Search for the cell housing the specified text and yield its (X, Y) center coordinate. 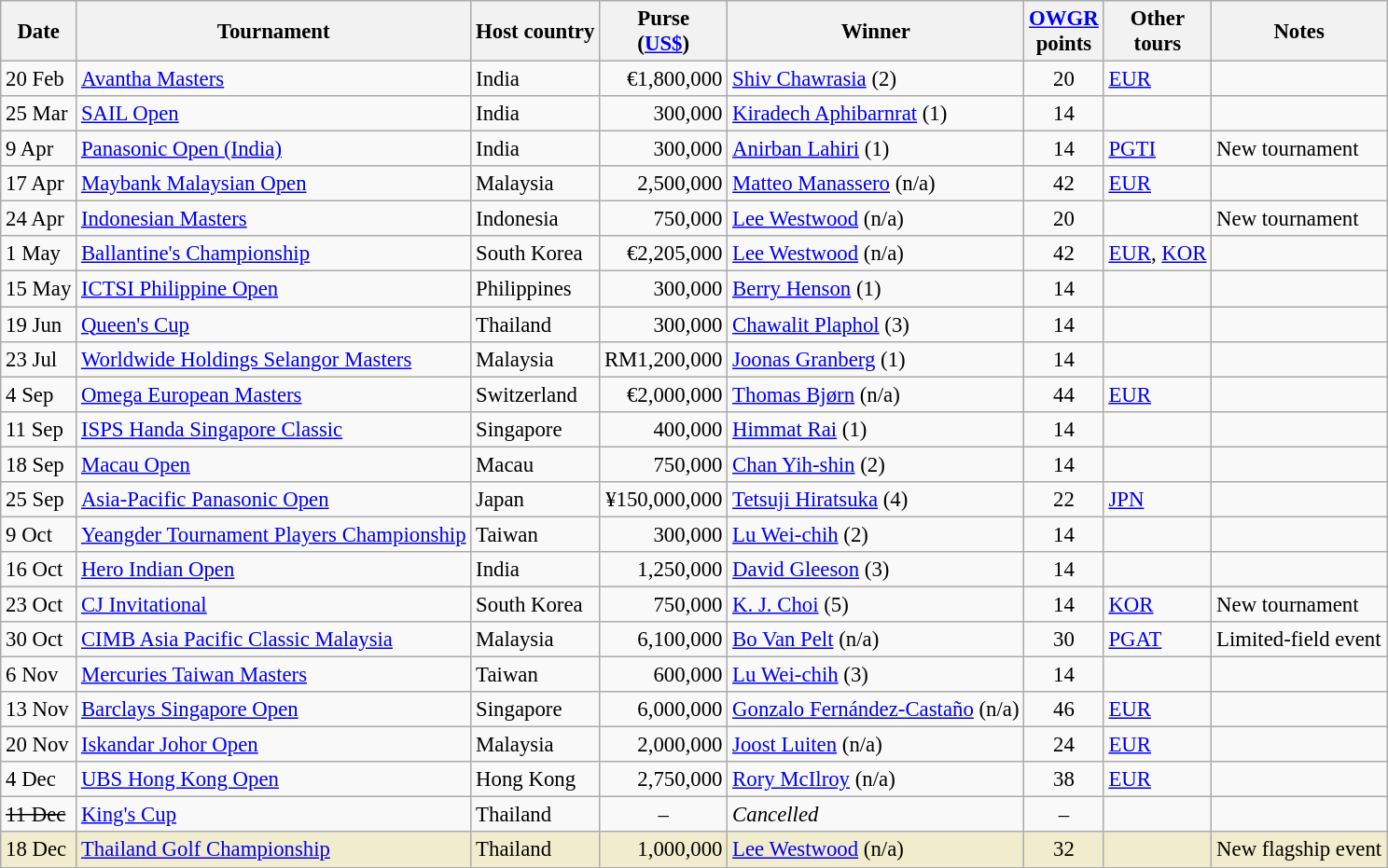
6 Nov (39, 675)
Hong Kong (535, 779)
600,000 (664, 675)
Macau (535, 464)
Tournament (274, 32)
Othertours (1158, 32)
38 (1063, 779)
1,000,000 (664, 850)
Barclays Singapore Open (274, 710)
UBS Hong Kong Open (274, 779)
ISPS Handa Singapore Classic (274, 429)
EUR, KOR (1158, 255)
Hero Indian Open (274, 570)
PGAT (1158, 640)
Worldwide Holdings Selangor Masters (274, 359)
Matteo Manassero (n/a) (876, 184)
20 Feb (39, 79)
Shiv Chawrasia (2) (876, 79)
Himmat Rai (1) (876, 429)
Omega European Masters (274, 394)
11 Dec (39, 815)
32 (1063, 850)
Thailand Golf Championship (274, 850)
Macau Open (274, 464)
Philippines (535, 289)
PGTI (1158, 149)
KOR (1158, 604)
Kiradech Aphibarnrat (1) (876, 114)
Asia-Pacific Panasonic Open (274, 500)
24 Apr (39, 219)
30 (1063, 640)
Purse(US$) (664, 32)
18 Sep (39, 464)
Bo Van Pelt (n/a) (876, 640)
25 Sep (39, 500)
CIMB Asia Pacific Classic Malaysia (274, 640)
24 (1063, 745)
9 Apr (39, 149)
Queen's Cup (274, 324)
2,000,000 (664, 745)
Joost Luiten (n/a) (876, 745)
¥150,000,000 (664, 500)
CJ Invitational (274, 604)
Chawalit Plaphol (3) (876, 324)
2,500,000 (664, 184)
2,750,000 (664, 779)
25 Mar (39, 114)
Maybank Malaysian Open (274, 184)
OWGRpoints (1063, 32)
€2,205,000 (664, 255)
Rory McIlroy (n/a) (876, 779)
Gonzalo Fernández-Castaño (n/a) (876, 710)
22 (1063, 500)
400,000 (664, 429)
17 Apr (39, 184)
1,250,000 (664, 570)
Thomas Bjørn (n/a) (876, 394)
Ballantine's Championship (274, 255)
Date (39, 32)
Chan Yih-shin (2) (876, 464)
44 (1063, 394)
Indonesian Masters (274, 219)
23 Jul (39, 359)
20 Nov (39, 745)
SAIL Open (274, 114)
6,100,000 (664, 640)
Cancelled (876, 815)
New flagship event (1299, 850)
16 Oct (39, 570)
Limited-field event (1299, 640)
4 Sep (39, 394)
Lu Wei-chih (2) (876, 534)
23 Oct (39, 604)
K. J. Choi (5) (876, 604)
13 Nov (39, 710)
Host country (535, 32)
Lu Wei-chih (3) (876, 675)
Joonas Granberg (1) (876, 359)
18 Dec (39, 850)
Yeangder Tournament Players Championship (274, 534)
1 May (39, 255)
Japan (535, 500)
Mercuries Taiwan Masters (274, 675)
Anirban Lahiri (1) (876, 149)
Panasonic Open (India) (274, 149)
Tetsuji Hiratsuka (4) (876, 500)
JPN (1158, 500)
Berry Henson (1) (876, 289)
15 May (39, 289)
9 Oct (39, 534)
46 (1063, 710)
6,000,000 (664, 710)
Iskandar Johor Open (274, 745)
Notes (1299, 32)
Winner (876, 32)
19 Jun (39, 324)
€1,800,000 (664, 79)
David Gleeson (3) (876, 570)
11 Sep (39, 429)
30 Oct (39, 640)
€2,000,000 (664, 394)
ICTSI Philippine Open (274, 289)
King's Cup (274, 815)
Indonesia (535, 219)
Switzerland (535, 394)
RM1,200,000 (664, 359)
4 Dec (39, 779)
Avantha Masters (274, 79)
